For the text-containing cell, return its midpoint in (x, y) coordinate format. 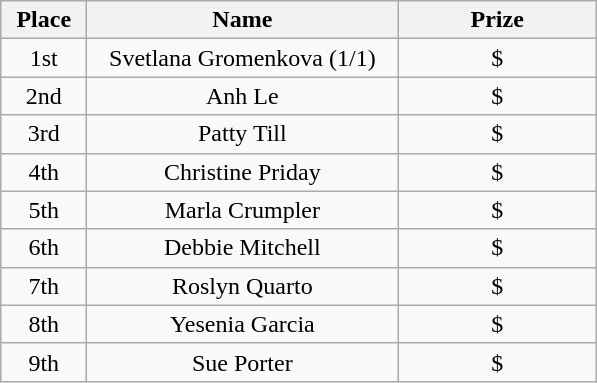
Svetlana Gromenkova (1/1) (242, 58)
3rd (44, 134)
Debbie Mitchell (242, 248)
Anh Le (242, 96)
Patty Till (242, 134)
Roslyn Quarto (242, 286)
1st (44, 58)
Sue Porter (242, 362)
Place (44, 20)
7th (44, 286)
Marla Crumpler (242, 210)
2nd (44, 96)
4th (44, 172)
6th (44, 248)
Yesenia Garcia (242, 324)
9th (44, 362)
Prize (498, 20)
Name (242, 20)
Christine Priday (242, 172)
8th (44, 324)
5th (44, 210)
